Provide the [x, y] coordinate of the cell's center where the given text is located.  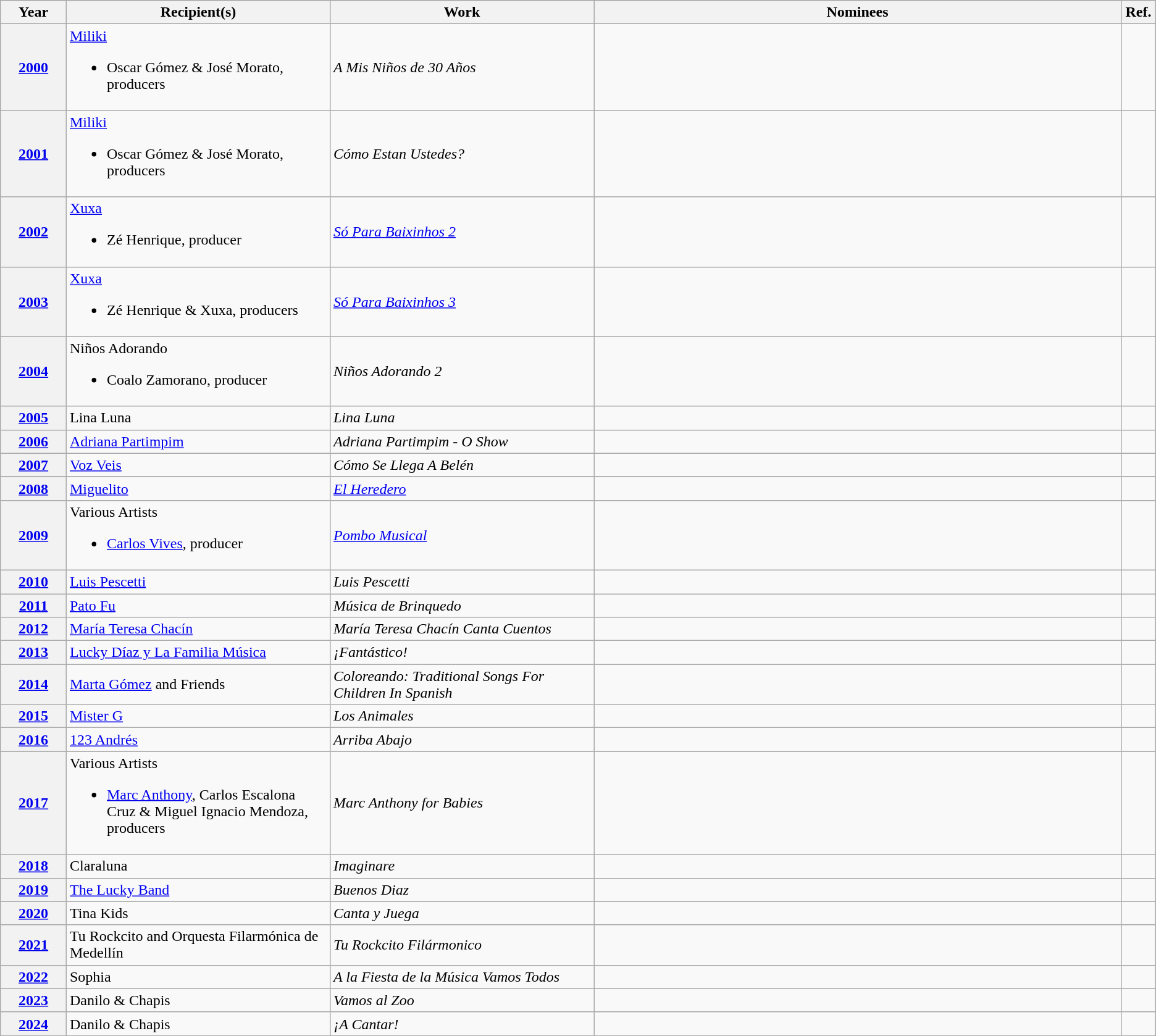
Recipient(s) [198, 12]
Marta Gómez and Friends [198, 684]
El Heredero [462, 488]
¡Fantástico! [462, 653]
Música de Brinquedo [462, 606]
Work [462, 12]
2008 [33, 488]
Cómo Estan Ustedes? [462, 154]
Ref. [1139, 12]
Vamos al Zoo [462, 1000]
Coloreando: Traditional Songs For Children In Spanish [462, 684]
Adriana Partimpim [198, 441]
María Teresa Chacín Canta Cuentos [462, 629]
Marc Anthony for Babies [462, 803]
Arriba Abajo [462, 740]
2020 [33, 913]
Claraluna [198, 866]
Imaginare [462, 866]
Voz Veis [198, 465]
Year [33, 12]
2019 [33, 890]
2024 [33, 1024]
2017 [33, 803]
XuxaZé Henrique, producer [198, 232]
2004 [33, 372]
Só Para Baixinhos 2 [462, 232]
A Mis Niños de 30 Años [462, 67]
123 Andrés [198, 740]
2002 [33, 232]
2007 [33, 465]
Niños AdorandoCoalo Zamorano, producer [198, 372]
Tina Kids [198, 913]
2015 [33, 716]
A la Fiesta de la Música Vamos Todos [462, 977]
Canta y Juega [462, 913]
Adriana Partimpim - O Show [462, 441]
2003 [33, 301]
2000 [33, 67]
2023 [33, 1000]
XuxaZé Henrique & Xuxa, producers [198, 301]
Pombo Musical [462, 535]
Lucky Díaz y La Familia Música [198, 653]
2021 [33, 945]
2006 [33, 441]
2018 [33, 866]
2022 [33, 977]
2014 [33, 684]
Cómo Se Llega A Belén [462, 465]
2001 [33, 154]
Tu Rockcito Filármonico [462, 945]
María Teresa Chacín [198, 629]
The Lucky Band [198, 890]
Niños Adorando 2 [462, 372]
2005 [33, 418]
Various ArtistsCarlos Vives, producer [198, 535]
Buenos Diaz [462, 890]
Só Para Baixinhos 3 [462, 301]
Sophia [198, 977]
Los Animales [462, 716]
Pato Fu [198, 606]
2012 [33, 629]
Nominees [858, 12]
2009 [33, 535]
Various ArtistsMarc Anthony, Carlos Escalona Cruz & Miguel Ignacio Mendoza, producers [198, 803]
Mister G [198, 716]
¡A Cantar! [462, 1024]
2013 [33, 653]
2010 [33, 582]
2011 [33, 606]
Miguelito [198, 488]
2016 [33, 740]
Tu Rockcito and Orquesta Filarmónica de Medellín [198, 945]
